Scan for the cell matching the given text and deliver its (X, Y) coordinate at center. 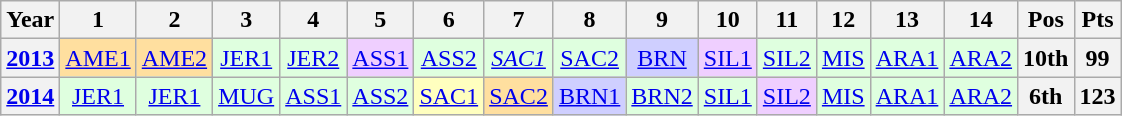
12 (843, 20)
4 (314, 20)
BRN2 (662, 96)
123 (1098, 96)
Pts (1098, 20)
2014 (30, 96)
9 (662, 20)
14 (981, 20)
AME2 (174, 58)
5 (380, 20)
MUG (246, 96)
10th (1046, 58)
Pos (1046, 20)
8 (589, 20)
Year (30, 20)
6 (449, 20)
10 (728, 20)
11 (786, 20)
7 (519, 20)
3 (246, 20)
2013 (30, 58)
BRN (662, 58)
2 (174, 20)
13 (907, 20)
6th (1046, 96)
99 (1098, 58)
AME1 (98, 58)
BRN1 (589, 96)
1 (98, 20)
JER2 (314, 58)
